Find where the given text appears and provide that cell's center as [x, y] coordinate. 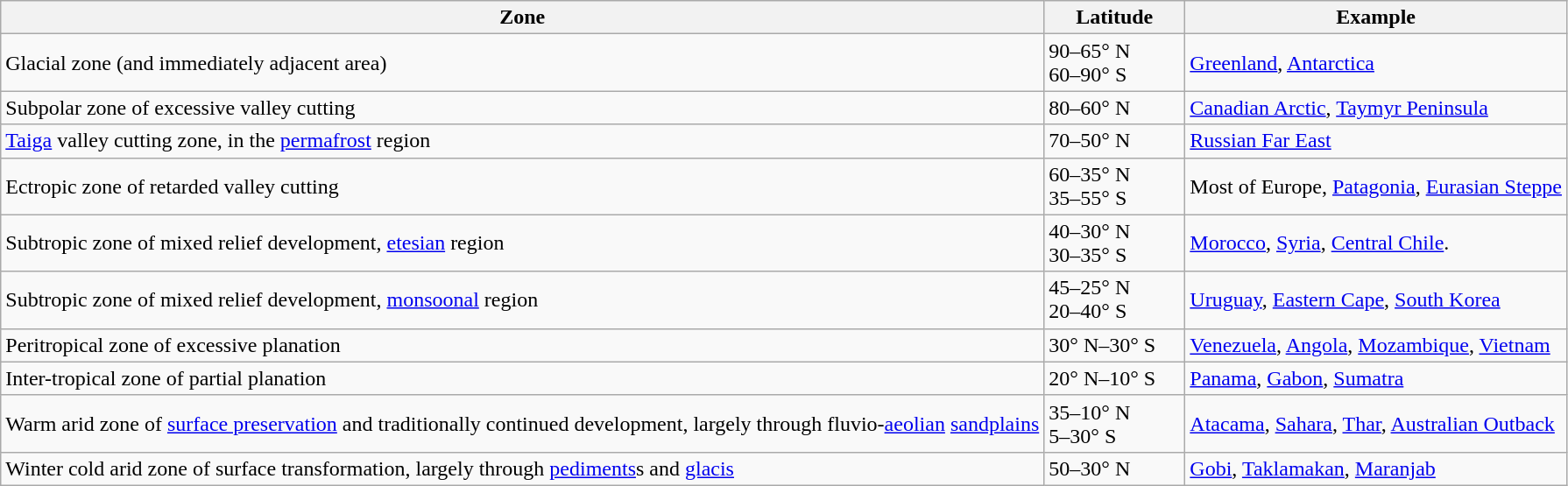
Taiga valley cutting zone, in the permafrost region [522, 141]
Example [1376, 18]
Zone [522, 18]
Panama, Gabon, Sumatra [1376, 378]
Most of Europe, Patagonia, Eurasian Steppe [1376, 186]
Canadian Arctic, Taymyr Peninsula [1376, 108]
45–25° N20–40° S [1114, 299]
Russian Far East [1376, 141]
Subpolar zone of excessive valley cutting [522, 108]
Winter cold arid zone of surface transformation, largely through pedimentss and glacis [522, 468]
Venezuela, Angola, Mozambique, Vietnam [1376, 345]
40–30° N30–35° S [1114, 243]
Gobi, Taklamakan, Maranjab [1376, 468]
Warm arid zone of surface preservation and traditionally continued development, largely through fluvio-aeolian sandplains [522, 424]
Latitude [1114, 18]
80–60° N [1114, 108]
Inter-tropical zone of partial planation [522, 378]
90–65° N60–90° S [1114, 63]
Glacial zone (and immediately adjacent area) [522, 63]
Peritropical zone of excessive planation [522, 345]
35–10° N5–30° S [1114, 424]
60–35° N35–55° S [1114, 186]
Subtropic zone of mixed relief development, etesian region [522, 243]
50–30° N [1114, 468]
Ectropic zone of retarded valley cutting [522, 186]
70–50° N [1114, 141]
20° N–10° S [1114, 378]
Uruguay, Eastern Cape, South Korea [1376, 299]
30° N–30° S [1114, 345]
Subtropic zone of mixed relief development, monsoonal region [522, 299]
Greenland, Antarctica [1376, 63]
Atacama, Sahara, Thar, Australian Outback [1376, 424]
Morocco, Syria, Central Chile. [1376, 243]
